For the text-containing cell, return its midpoint in (X, Y) coordinate format. 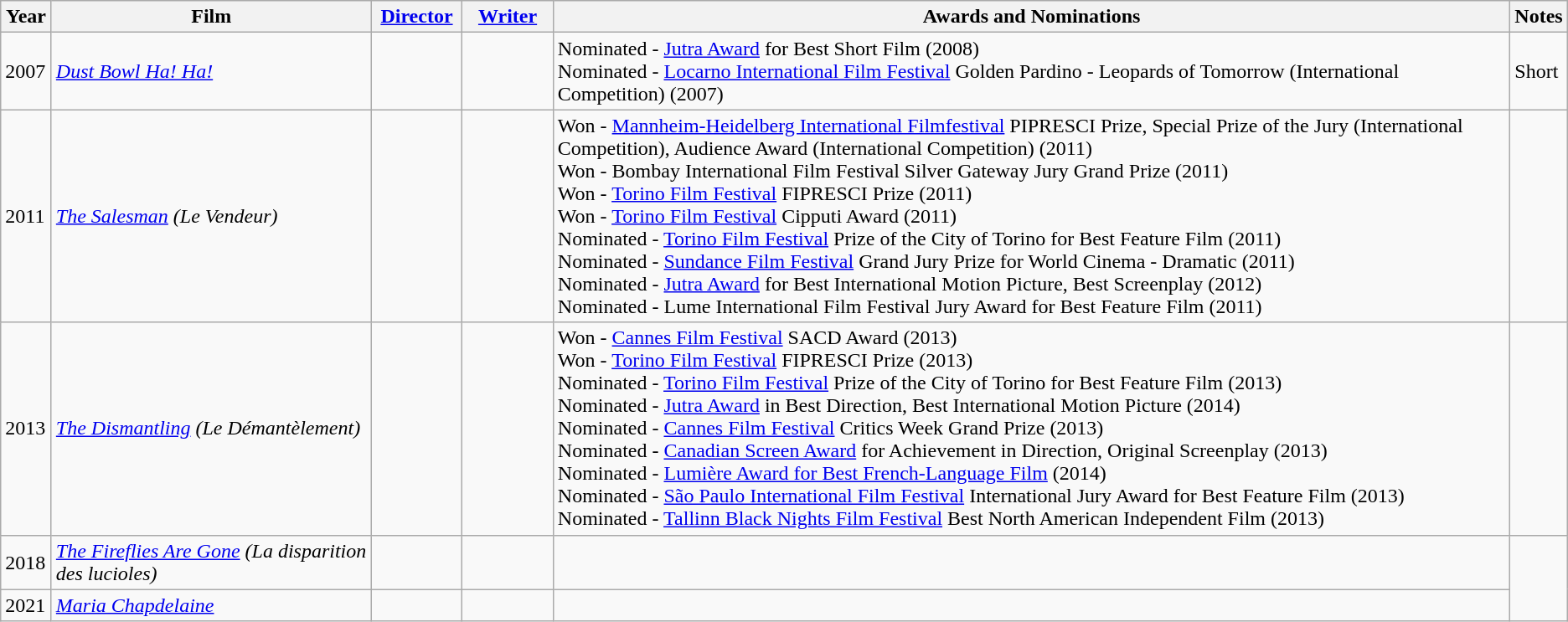
Dust Bowl Ha! Ha! (211, 71)
Year (27, 17)
2021 (27, 605)
Awards and Nominations (1032, 17)
The Salesman (Le Vendeur) (211, 216)
2011 (27, 216)
Writer (508, 17)
The Fireflies Are Gone (La disparition des lucioles) (211, 563)
The Dismantling (Le Démantèlement) (211, 429)
2018 (27, 563)
Short (1539, 71)
Notes (1539, 17)
Film (211, 17)
2007 (27, 71)
Maria Chapdelaine (211, 605)
Director (417, 17)
2013 (27, 429)
